Identify which cell holds the provided text, then report its (X, Y) central coordinate. 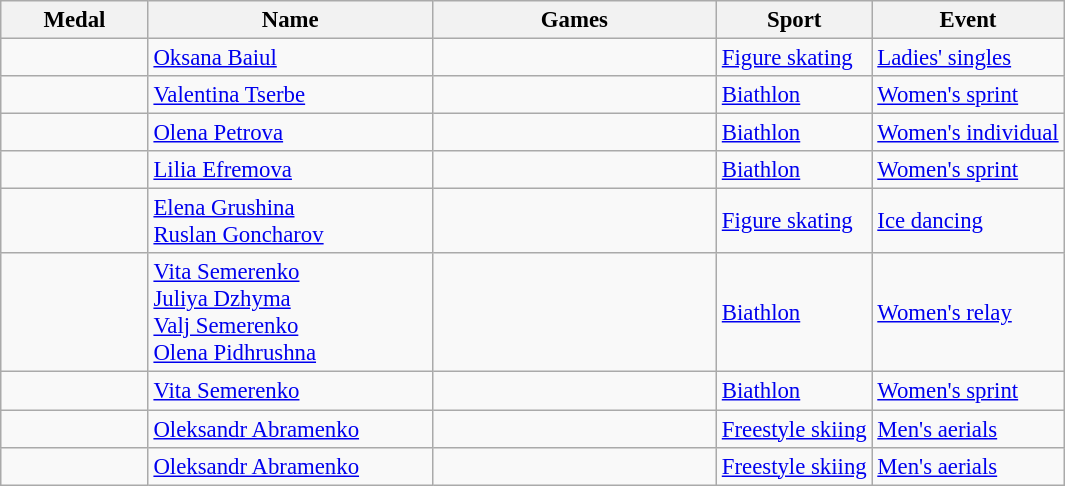
Name (290, 20)
Women's individual (968, 133)
Games (574, 20)
Event (968, 20)
Vita Semerenko Juliya Dzhyma Valj SemerenkoOlena Pidhrushna (290, 314)
Valentina Tserbe (290, 95)
Ladies' singles (968, 58)
Sport (794, 20)
Ice dancing (968, 222)
Elena Grushina Ruslan Goncharov (290, 222)
Vita Semerenko (290, 391)
Oksana Baiul (290, 58)
Olena Petrova (290, 133)
Lilia Efremova (290, 170)
Women's relay (968, 314)
Medal (74, 20)
